Determine the [X, Y] coordinate at the center of the cell enclosing the given text.  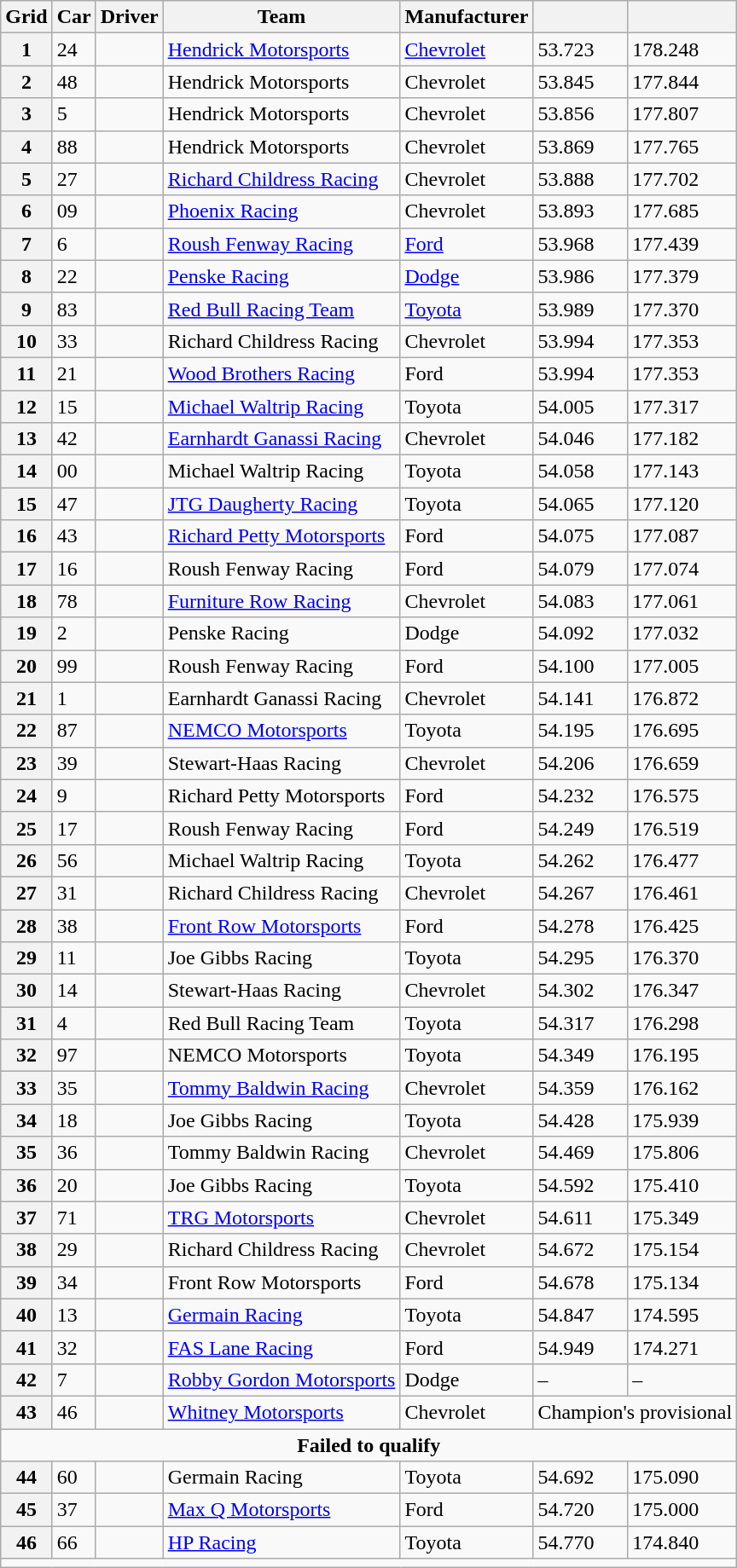
177.143 [682, 472]
53.888 [580, 179]
177.087 [682, 536]
53.845 [580, 82]
47 [73, 504]
HP Racing [281, 1542]
54.249 [580, 828]
8 [26, 276]
JTG Daugherty Racing [281, 504]
177.702 [682, 179]
54.079 [580, 569]
54.278 [580, 925]
174.840 [682, 1542]
26 [26, 860]
176.477 [682, 860]
3 [26, 114]
66 [73, 1542]
54.075 [580, 536]
Champion's provisional [635, 1412]
54.195 [580, 731]
54.359 [580, 1088]
177.685 [682, 211]
54.692 [580, 1478]
19 [26, 634]
174.271 [682, 1347]
54.083 [580, 601]
54.592 [580, 1185]
177.379 [682, 276]
53.989 [580, 309]
177.844 [682, 82]
174.595 [682, 1315]
54.847 [580, 1315]
177.439 [682, 244]
Phoenix Racing [281, 211]
54.100 [580, 666]
53.856 [580, 114]
TRG Motorsports [281, 1218]
Car [73, 17]
175.349 [682, 1218]
176.195 [682, 1056]
178.248 [682, 49]
Team [281, 17]
175.000 [682, 1510]
54.678 [580, 1282]
10 [26, 341]
99 [73, 666]
54.092 [580, 634]
53.968 [580, 244]
97 [73, 1056]
176.347 [682, 991]
177.120 [682, 504]
54.317 [580, 1023]
54.949 [580, 1347]
12 [26, 407]
FAS Lane Racing [281, 1347]
54.295 [580, 958]
23 [26, 763]
44 [26, 1478]
54.720 [580, 1510]
54.005 [580, 407]
175.806 [682, 1153]
177.317 [682, 407]
Robby Gordon Motorsports [281, 1380]
48 [73, 82]
54.058 [580, 472]
175.134 [682, 1282]
30 [26, 991]
53.723 [580, 49]
Grid [26, 17]
25 [26, 828]
53.893 [580, 211]
176.162 [682, 1088]
54.141 [580, 698]
176.659 [682, 763]
54.232 [580, 796]
175.939 [682, 1120]
60 [73, 1478]
176.519 [682, 828]
175.090 [682, 1478]
Furniture Row Racing [281, 601]
177.765 [682, 147]
54.267 [580, 893]
54.672 [580, 1250]
54.206 [580, 763]
Manufacturer [467, 17]
176.298 [682, 1023]
00 [73, 472]
53.869 [580, 147]
54.611 [580, 1218]
176.461 [682, 893]
54.349 [580, 1056]
78 [73, 601]
177.074 [682, 569]
53.986 [580, 276]
54.469 [580, 1153]
88 [73, 147]
54.262 [580, 860]
177.370 [682, 309]
176.872 [682, 698]
Driver [130, 17]
54.770 [580, 1542]
176.370 [682, 958]
41 [26, 1347]
09 [73, 211]
177.061 [682, 601]
177.807 [682, 114]
28 [26, 925]
Whitney Motorsports [281, 1412]
175.154 [682, 1250]
177.032 [682, 634]
Failed to qualify [368, 1445]
Wood Brothers Racing [281, 373]
54.065 [580, 504]
87 [73, 731]
54.428 [580, 1120]
54.302 [580, 991]
Max Q Motorsports [281, 1510]
176.575 [682, 796]
40 [26, 1315]
175.410 [682, 1185]
176.425 [682, 925]
71 [73, 1218]
177.182 [682, 439]
177.005 [682, 666]
83 [73, 309]
54.046 [580, 439]
176.695 [682, 731]
45 [26, 1510]
56 [73, 860]
